Output the [x, y] coordinate of the center of the cell containing the given text.  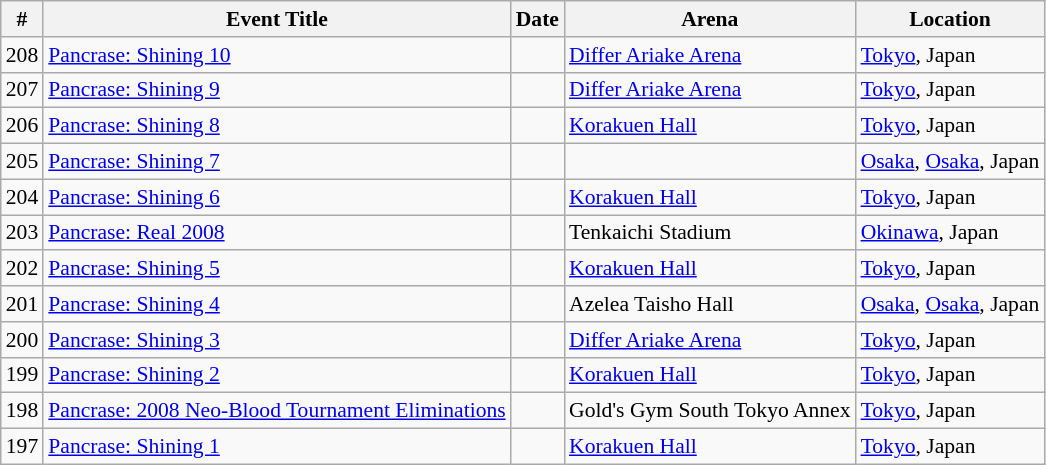
198 [22, 411]
199 [22, 375]
Pancrase: Shining 1 [276, 447]
# [22, 19]
Pancrase: Shining 2 [276, 375]
Pancrase: Shining 9 [276, 90]
200 [22, 340]
207 [22, 90]
Tenkaichi Stadium [710, 233]
197 [22, 447]
Pancrase: Real 2008 [276, 233]
Azelea Taisho Hall [710, 304]
Pancrase: Shining 3 [276, 340]
205 [22, 162]
Pancrase: Shining 6 [276, 197]
Event Title [276, 19]
202 [22, 269]
Pancrase: Shining 5 [276, 269]
Location [950, 19]
204 [22, 197]
Okinawa, Japan [950, 233]
Gold's Gym South Tokyo Annex [710, 411]
Pancrase: Shining 10 [276, 55]
Pancrase: 2008 Neo-Blood Tournament Eliminations [276, 411]
201 [22, 304]
Date [538, 19]
Pancrase: Shining 4 [276, 304]
Pancrase: Shining 7 [276, 162]
Pancrase: Shining 8 [276, 126]
Arena [710, 19]
206 [22, 126]
208 [22, 55]
203 [22, 233]
